Provide the (X, Y) coordinate of the cell's center where the given text is located.  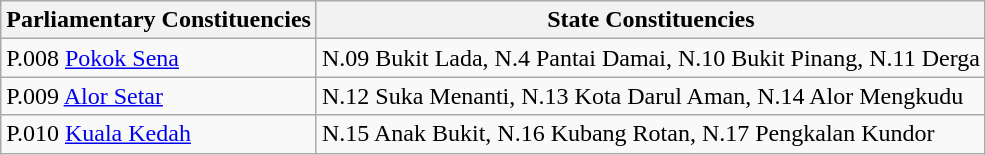
P.010 Kuala Kedah (159, 134)
P.008 Pokok Sena (159, 58)
N.09 Bukit Lada, N.4 Pantai Damai, N.10 Bukit Pinang, N.11 Derga (650, 58)
State Constituencies (650, 20)
N.12 Suka Menanti, N.13 Kota Darul Aman, N.14 Alor Mengkudu (650, 96)
N.15 Anak Bukit, N.16 Kubang Rotan, N.17 Pengkalan Kundor (650, 134)
Parliamentary Constituencies (159, 20)
P.009 Alor Setar (159, 96)
